From the cell containing the given text, extract its center point as (X, Y) coordinate. 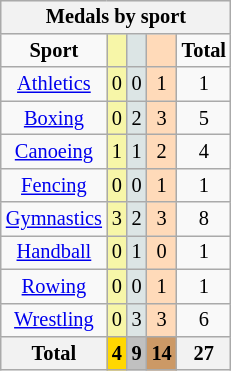
Sport (54, 51)
9 (137, 354)
Gymnastics (54, 219)
Medals by sport (116, 17)
Wrestling (54, 320)
Fencing (54, 185)
Canoeing (54, 152)
5 (204, 118)
Handball (54, 253)
Rowing (54, 286)
Boxing (54, 118)
27 (204, 354)
14 (162, 354)
Athletics (54, 84)
8 (204, 219)
6 (204, 320)
